Return (X, Y) of the center of cell containing provided text 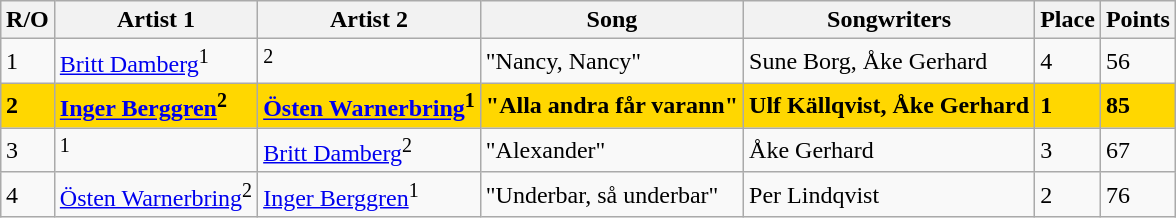
"Alexander" (612, 150)
Sune Borg, Åke Gerhard (890, 62)
67 (1138, 150)
"Nancy, Nancy" (612, 62)
"Underbar, så underbar" (612, 194)
85 (1138, 106)
Points (1138, 20)
Per Lindqvist (890, 194)
Britt Damberg2 (370, 150)
R/O (28, 20)
Artist 1 (156, 20)
"Alla andra får varann" (612, 106)
Artist 2 (370, 20)
Britt Damberg1 (156, 62)
Songwriters (890, 20)
Ulf Källqvist, Åke Gerhard (890, 106)
56 (1138, 62)
Inger Berggren1 (370, 194)
Song (612, 20)
76 (1138, 194)
Place (1068, 20)
Östen Warnerbring1 (370, 106)
Inger Berggren2 (156, 106)
Åke Gerhard (890, 150)
Östen Warnerbring2 (156, 194)
